Find where the given text appears and provide that cell's center as [x, y] coordinate. 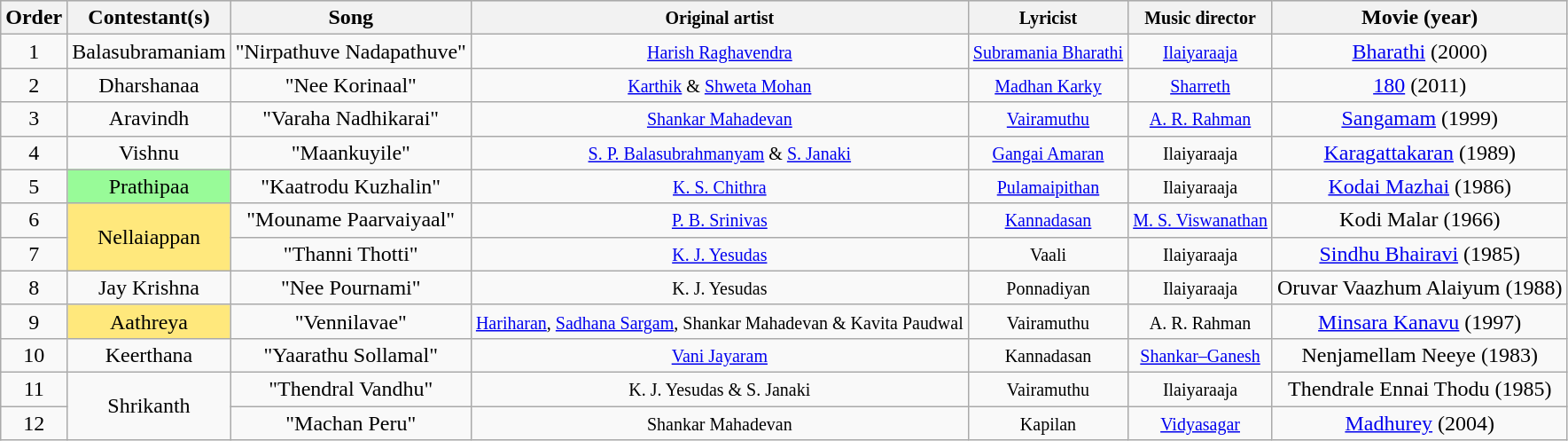
"Thendral Vandhu" [351, 389]
Shrikanth [149, 406]
Madhurey (2004) [1420, 423]
"Machan Peru" [351, 423]
5 [34, 186]
10 [34, 355]
Harish Raghavendra [720, 51]
Kodai Mazhai (1986) [1420, 186]
"Thanni Thotti" [351, 254]
Nellaiappan [149, 237]
Aravindh [149, 119]
Minsara Kanavu (1997) [1420, 321]
4 [34, 153]
11 [34, 389]
Music director [1200, 18]
Contestant(s) [149, 18]
K. S. Chithra [720, 186]
Song [351, 18]
"Yaarathu Sollamal" [351, 355]
Karagattakaran (1989) [1420, 153]
"Mouname Paarvaiyaal" [351, 220]
3 [34, 119]
Sharreth [1200, 85]
Kapilan [1048, 423]
Madhan Karky [1048, 85]
"Kaatrodu Kuzhalin" [351, 186]
M. S. Viswanathan [1200, 220]
6 [34, 220]
Shankar–Ganesh [1200, 355]
K. J. Yesudas & S. Janaki [720, 389]
"Nee Pournami" [351, 287]
9 [34, 321]
"Nee Korinaal" [351, 85]
Gangai Amaran [1048, 153]
Vani Jayaram [720, 355]
S. P. Balasubrahmanyam & S. Janaki [720, 153]
8 [34, 287]
Aathreya [149, 321]
Prathipaa [149, 186]
7 [34, 254]
12 [34, 423]
"Maankuyile" [351, 153]
Oruvar Vaazhum Alaiyum (1988) [1420, 287]
Order [34, 18]
P. B. Srinivas [720, 220]
Original artist [720, 18]
"Varaha Nadhikarai" [351, 119]
Movie (year) [1420, 18]
Subramania Bharathi [1048, 51]
Nenjamellam Neeye (1983) [1420, 355]
1 [34, 51]
180 (2011) [1420, 85]
Sangamam (1999) [1420, 119]
Vidyasagar [1200, 423]
"Nirpathuve Nadapathuve" [351, 51]
Bharathi (2000) [1420, 51]
Dharshanaa [149, 85]
Balasubramaniam [149, 51]
"Vennilavae" [351, 321]
Pulamaipithan [1048, 186]
Keerthana [149, 355]
Kodi Malar (1966) [1420, 220]
Thendrale Ennai Thodu (1985) [1420, 389]
Vishnu [149, 153]
Sindhu Bhairavi (1985) [1420, 254]
Vaali [1048, 254]
Karthik & Shweta Mohan [720, 85]
Jay Krishna [149, 287]
Lyricist [1048, 18]
Hariharan, Sadhana Sargam, Shankar Mahadevan & Kavita Paudwal [720, 321]
2 [34, 85]
Ponnadiyan [1048, 287]
